Output the [X, Y] coordinate of the center of the cell containing the given text.  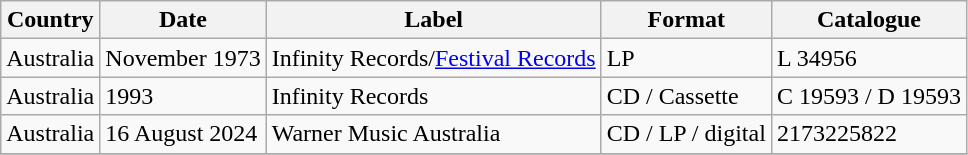
CD / Cassette [686, 96]
16 August 2024 [183, 134]
Country [50, 20]
2173225822 [868, 134]
C 19593 / D 19593 [868, 96]
November 1973 [183, 58]
Format [686, 20]
Infinity Records/Festival Records [434, 58]
Catalogue [868, 20]
Infinity Records [434, 96]
Date [183, 20]
L 34956 [868, 58]
Label [434, 20]
LP [686, 58]
1993 [183, 96]
CD / LP / digital [686, 134]
Warner Music Australia [434, 134]
